Identify which cell holds the provided text, then report its [x, y] central coordinate. 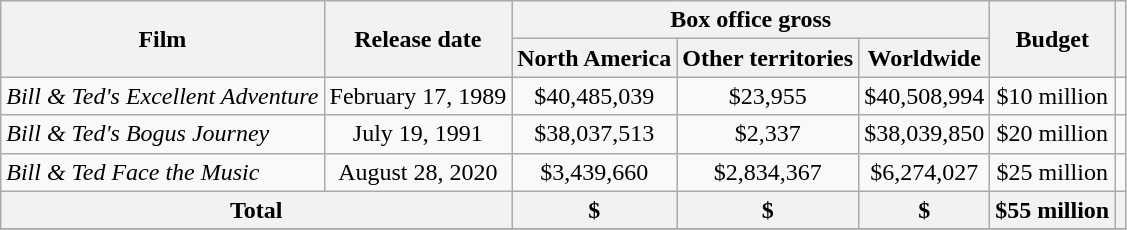
$40,508,994 [924, 96]
Total [256, 210]
North America [594, 58]
$2,834,367 [768, 172]
$38,037,513 [594, 134]
$6,274,027 [924, 172]
Release date [418, 39]
Film [162, 39]
$20 million [1052, 134]
$10 million [1052, 96]
$55 million [1052, 210]
February 17, 1989 [418, 96]
Bill & Ted Face the Music [162, 172]
Other territories [768, 58]
July 19, 1991 [418, 134]
Bill & Ted's Bogus Journey [162, 134]
$25 million [1052, 172]
$23,955 [768, 96]
$2,337 [768, 134]
$40,485,039 [594, 96]
$38,039,850 [924, 134]
Bill & Ted's Excellent Adventure [162, 96]
Worldwide [924, 58]
Budget [1052, 39]
August 28, 2020 [418, 172]
$3,439,660 [594, 172]
Box office gross [751, 20]
